From the cell containing the given text, extract its center point as (X, Y) coordinate. 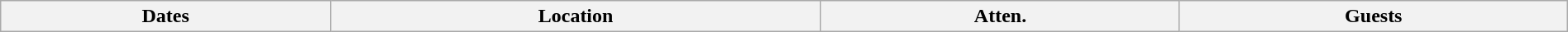
Guests (1373, 16)
Location (576, 16)
Dates (165, 16)
Atten. (1001, 16)
